Find where the given text appears and provide that cell's center as (X, Y) coordinate. 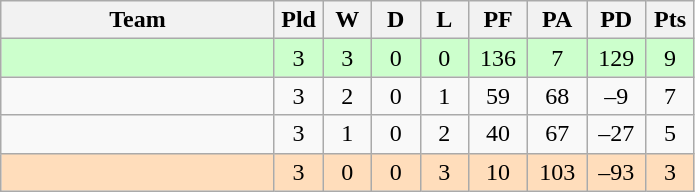
68 (558, 96)
59 (498, 96)
D (396, 20)
PA (558, 20)
W (348, 20)
10 (498, 172)
129 (616, 58)
–9 (616, 96)
Pts (670, 20)
40 (498, 134)
PD (616, 20)
103 (558, 172)
L (444, 20)
67 (558, 134)
Pld (298, 20)
–27 (616, 134)
–93 (616, 172)
9 (670, 58)
136 (498, 58)
5 (670, 134)
Team (138, 20)
PF (498, 20)
